Determine the (x, y) coordinate at the center of the cell enclosing the given text.  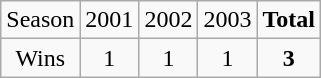
2001 (110, 20)
Season (40, 20)
Total (289, 20)
2003 (228, 20)
3 (289, 58)
2002 (168, 20)
Wins (40, 58)
